Pinpoint the cell where the given text exists, returning its [x, y] midpoint coordinate. 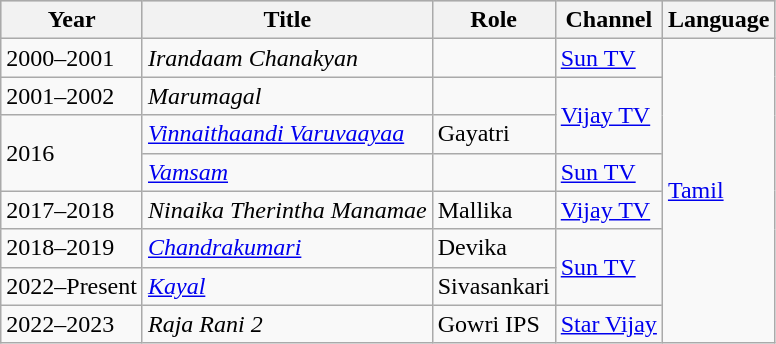
Gowri IPS [494, 324]
Devika [494, 248]
Star Vijay [608, 324]
Raja Rani 2 [287, 324]
Role [494, 20]
Marumagal [287, 96]
Tamil [718, 191]
2016 [72, 153]
2017–2018 [72, 210]
Year [72, 20]
Kayal [287, 286]
2000–2001 [72, 58]
Sivasankari [494, 286]
Ninaika Therintha Manamae [287, 210]
Language [718, 20]
Vamsam [287, 172]
2018–2019 [72, 248]
2022–2023 [72, 324]
Channel [608, 20]
Gayatri [494, 134]
Mallika [494, 210]
Vinnaithaandi Varuvaayaa [287, 134]
Irandaam Chanakyan [287, 58]
2001–2002 [72, 96]
Title [287, 20]
Chandrakumari [287, 248]
2022–Present [72, 286]
